Pinpoint the cell where the given text exists, returning its (x, y) midpoint coordinate. 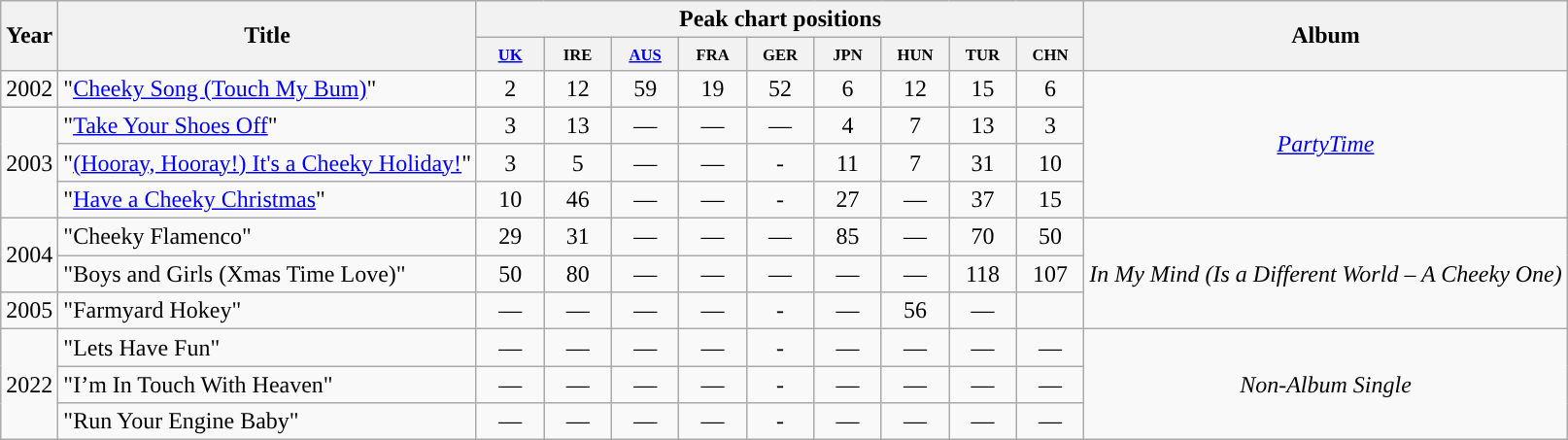
37 (983, 199)
5 (577, 162)
2004 (29, 255)
"Cheeky Flamenco" (268, 237)
"Have a Cheeky Christmas" (268, 199)
2022 (29, 385)
Year (29, 36)
80 (577, 274)
AUS (645, 54)
85 (847, 237)
56 (915, 311)
"Lets Have Fun" (268, 348)
"Cheeky Song (Touch My Bum)" (268, 88)
29 (509, 237)
JPN (847, 54)
4 (847, 125)
"Farmyard Hokey" (268, 311)
2003 (29, 162)
118 (983, 274)
"(Hooray, Hooray!) It's a Cheeky Holiday!" (268, 162)
Title (268, 36)
HUN (915, 54)
107 (1049, 274)
Peak chart positions (779, 19)
59 (645, 88)
CHN (1049, 54)
52 (779, 88)
In My Mind (Is a Different World – A Cheeky One) (1326, 274)
2 (509, 88)
FRA (713, 54)
46 (577, 199)
TUR (983, 54)
2002 (29, 88)
"Boys and Girls (Xmas Time Love)" (268, 274)
Album (1326, 36)
27 (847, 199)
GER (779, 54)
"Run Your Engine Baby" (268, 422)
IRE (577, 54)
2005 (29, 311)
11 (847, 162)
Non-Album Single (1326, 385)
UK (509, 54)
70 (983, 237)
PartyTime (1326, 144)
"I’m In Touch With Heaven" (268, 385)
19 (713, 88)
"Take Your Shoes Off" (268, 125)
